Identify which cell holds the provided text, then report its (x, y) central coordinate. 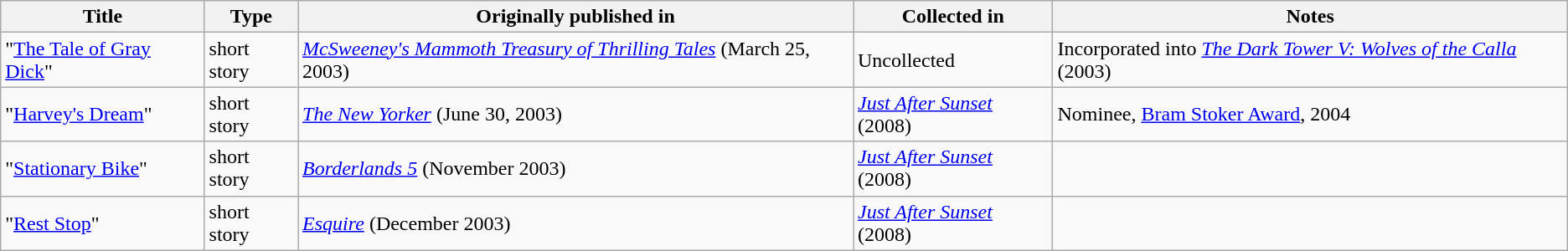
McSweeney's Mammoth Treasury of Thrilling Tales (March 25, 2003) (576, 60)
Incorporated into The Dark Tower V: Wolves of the Calla (2003) (1310, 60)
"The Tale of Gray Dick" (102, 60)
"Rest Stop" (102, 223)
Type (251, 17)
"Stationary Bike" (102, 169)
Originally published in (576, 17)
"Harvey's Dream" (102, 114)
Title (102, 17)
Esquire (December 2003) (576, 223)
Borderlands 5 (November 2003) (576, 169)
Nominee, Bram Stoker Award, 2004 (1310, 114)
Uncollected (952, 60)
Collected in (952, 17)
Notes (1310, 17)
The New Yorker (June 30, 2003) (576, 114)
